Scan for the cell matching the given text and deliver its [x, y] coordinate at center. 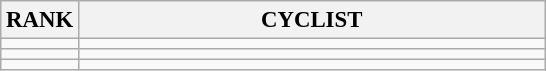
CYCLIST [312, 20]
RANK [40, 20]
